Search for the cell housing the specified text and yield its [x, y] center coordinate. 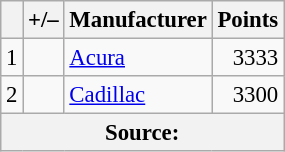
3300 [248, 95]
Source: [142, 133]
Cadillac [138, 95]
2 [12, 95]
Acura [138, 58]
3333 [248, 58]
Points [248, 20]
1 [12, 58]
Manufacturer [138, 20]
+/– [44, 20]
